Determine the [X, Y] coordinate at the center of the cell enclosing the given text.  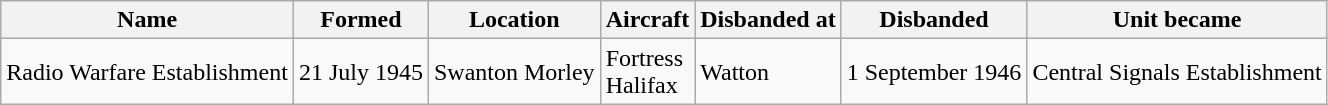
1 September 1946 [934, 72]
Radio Warfare Establishment [148, 72]
Disbanded at [768, 20]
Disbanded [934, 20]
Location [514, 20]
Aircraft [648, 20]
21 July 1945 [360, 72]
FortressHalifax [648, 72]
Formed [360, 20]
Swanton Morley [514, 72]
Unit became [1177, 20]
Watton [768, 72]
Name [148, 20]
Central Signals Establishment [1177, 72]
